Provide the [X, Y] coordinate of the cell's center where the given text is located.  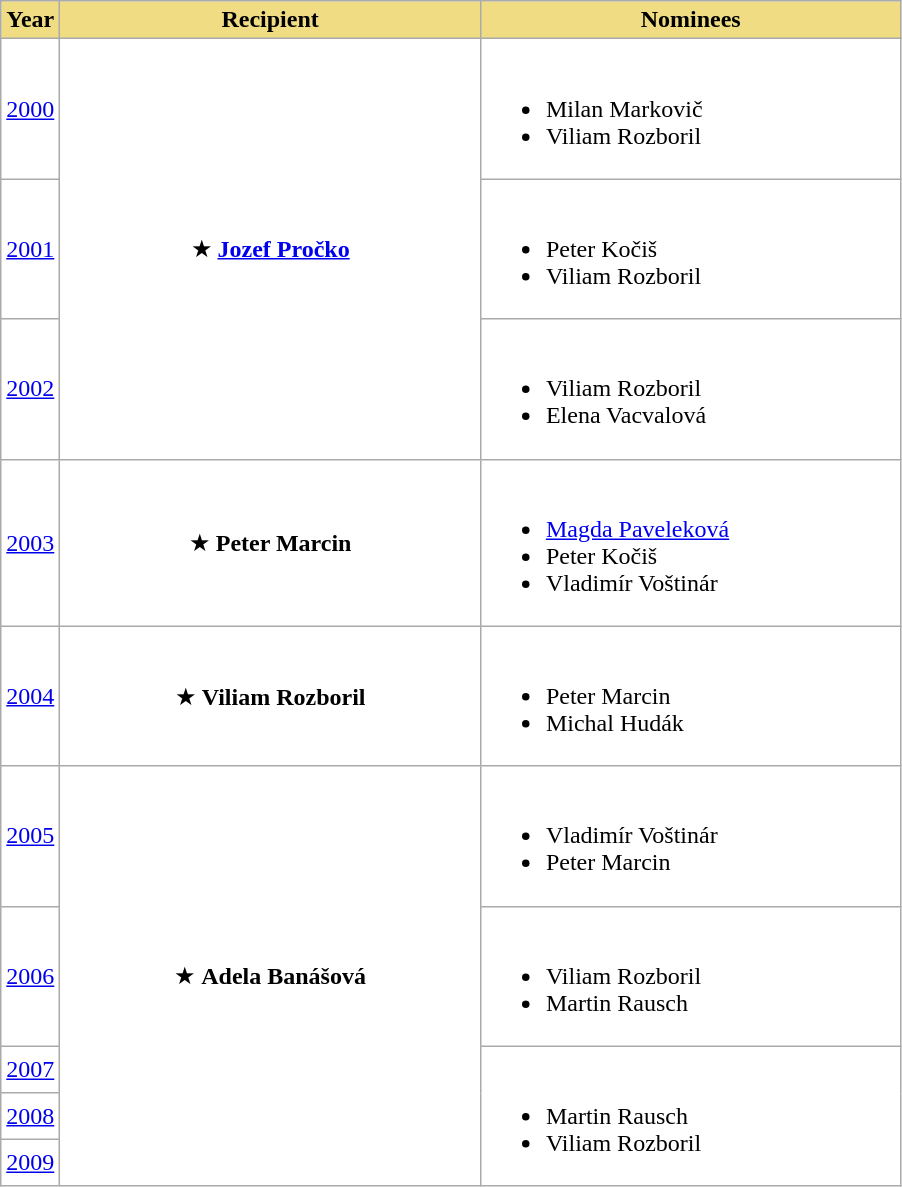
Martin RauschViliam Rozboril [690, 1116]
★ Viliam Rozboril [270, 696]
Magda PavelekováPeter KočišVladimír Voštinár [690, 542]
2002 [30, 389]
2007 [30, 1070]
Viliam RozborilMartin Rausch [690, 976]
Year [30, 20]
Viliam RozborilElena Vacvalová [690, 389]
★ Adela Banášová [270, 976]
Vladimír VoštinárPeter Marcin [690, 836]
2003 [30, 542]
Peter MarcinMichal Hudák [690, 696]
2001 [30, 249]
2009 [30, 1164]
Milan MarkovičViliam Rozboril [690, 109]
2008 [30, 1116]
2005 [30, 836]
2004 [30, 696]
2006 [30, 976]
2000 [30, 109]
Peter KočišViliam Rozboril [690, 249]
★ Peter Marcin [270, 542]
Nominees [690, 20]
★ Jozef Pročko [270, 249]
Recipient [270, 20]
